Identify which cell holds the provided text, then report its (X, Y) central coordinate. 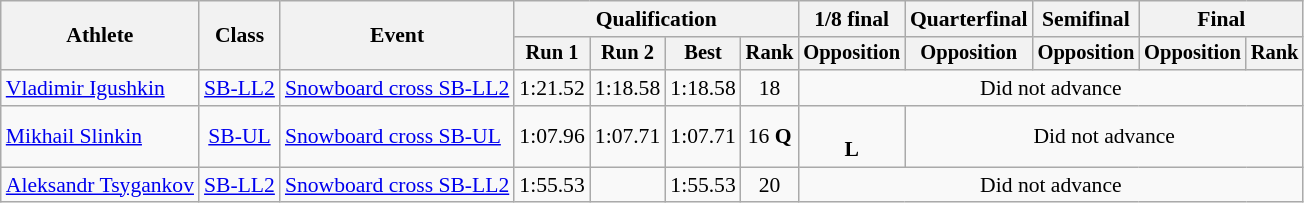
Qualification (656, 19)
1:21.52 (552, 88)
SB-UL (240, 136)
20 (770, 185)
L (852, 136)
1:07.96 (552, 136)
Class (240, 36)
Athlete (100, 36)
Best (702, 54)
18 (770, 88)
1/8 final (852, 19)
Vladimir Igushkin (100, 88)
Semifinal (1086, 19)
Aleksandr Tsygankov (100, 185)
Mikhail Slinkin (100, 136)
16 Q (770, 136)
Final (1221, 19)
Event (397, 36)
Run 1 (552, 54)
Quarterfinal (969, 19)
Run 2 (628, 54)
Snowboard cross SB-UL (397, 136)
